Scan for the cell matching the given text and deliver its [x, y] coordinate at center. 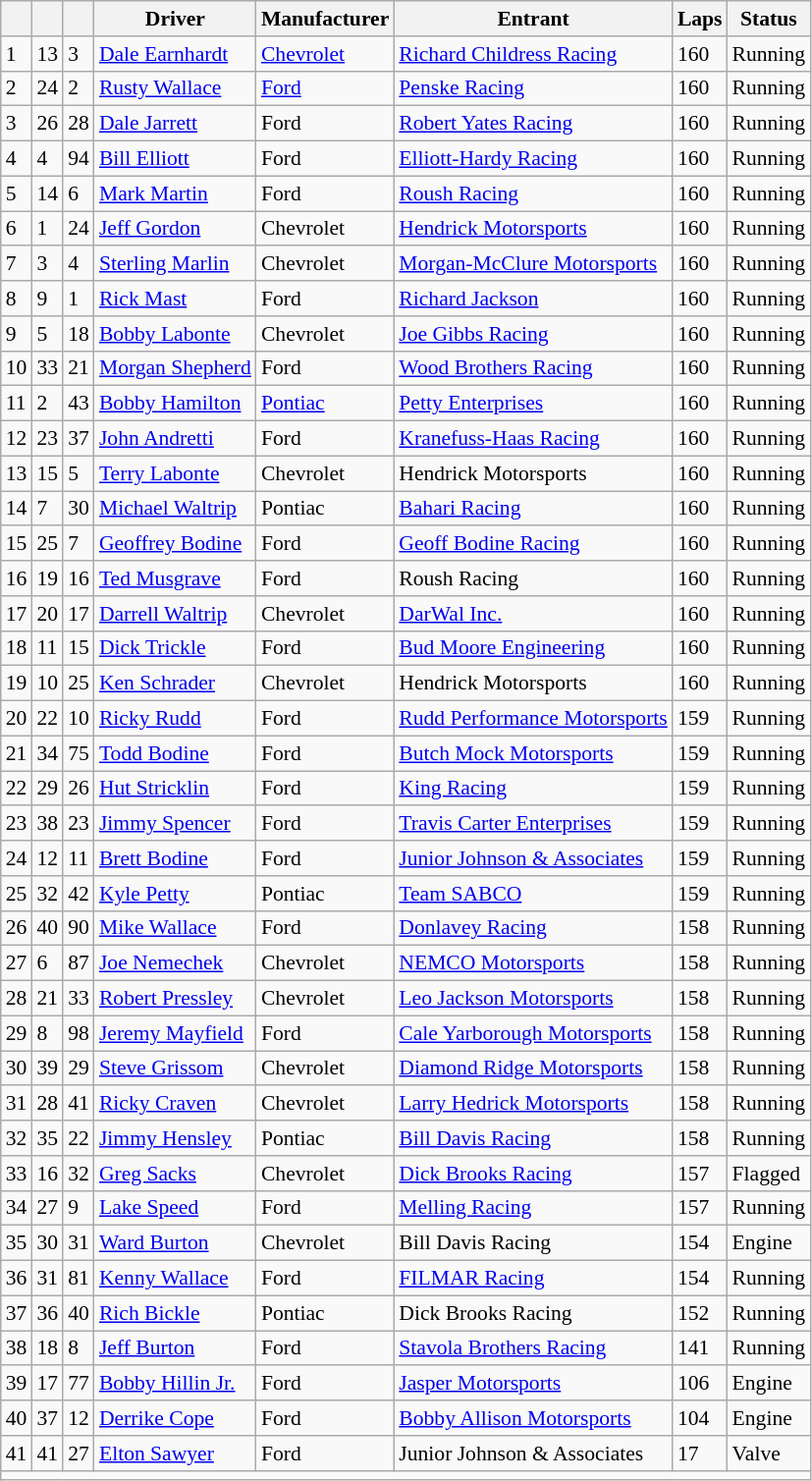
Rusty Wallace [175, 88]
Morgan-McClure Motorsports [533, 264]
Mike Wallace [175, 928]
Penske Racing [533, 88]
90 [79, 928]
Sterling Marlin [175, 264]
Laps [700, 19]
Dale Jarrett [175, 124]
Dale Earnhardt [175, 54]
Jeff Gordon [175, 229]
Team SABCO [533, 894]
Wood Brothers Racing [533, 368]
77 [79, 1384]
Valve [769, 1454]
Robert Pressley [175, 999]
Bill Elliott [175, 159]
Ted Musgrave [175, 578]
Morgan Shepherd [175, 368]
Kenny Wallace [175, 1279]
Status [769, 19]
141 [700, 1348]
Lake Speed [175, 1208]
Ken Schrader [175, 684]
Brett Bodine [175, 858]
Todd Bodine [175, 753]
Donlavey Racing [533, 928]
DarWal Inc. [533, 614]
Bobby Hamilton [175, 404]
Jeremy Mayfield [175, 1033]
Elliott-Hardy Racing [533, 159]
Jimmy Spencer [175, 824]
Jasper Motorsports [533, 1384]
Dick Trickle [175, 648]
Mark Martin [175, 193]
Steve Grissom [175, 1069]
Joe Gibbs Racing [533, 334]
94 [79, 159]
75 [79, 753]
104 [700, 1418]
Melling Racing [533, 1208]
Entrant [533, 19]
98 [79, 1033]
Leo Jackson Motorsports [533, 999]
Michael Waltrip [175, 509]
Elton Sawyer [175, 1454]
Driver [175, 19]
Darrell Waltrip [175, 614]
Bobby Hillin Jr. [175, 1384]
Geoffrey Bodine [175, 544]
Rudd Performance Motorsports [533, 719]
Jeff Burton [175, 1348]
Jimmy Hensley [175, 1138]
Joe Nemechek [175, 963]
Bobby Labonte [175, 334]
John Andretti [175, 439]
Manufacturer [325, 19]
Ricky Craven [175, 1104]
Geoff Bodine Racing [533, 544]
87 [79, 963]
Bahari Racing [533, 509]
Butch Mock Motorsports [533, 753]
Derrike Cope [175, 1418]
Robert Yates Racing [533, 124]
Richard Jackson [533, 299]
Petty Enterprises [533, 404]
Flagged [769, 1174]
Richard Childress Racing [533, 54]
King Racing [533, 789]
152 [700, 1313]
NEMCO Motorsports [533, 963]
Kyle Petty [175, 894]
106 [700, 1384]
Hut Stricklin [175, 789]
Larry Hedrick Motorsports [533, 1104]
Kranefuss-Haas Racing [533, 439]
81 [79, 1279]
Stavola Brothers Racing [533, 1348]
Rich Bickle [175, 1313]
Bobby Allison Motorsports [533, 1418]
42 [79, 894]
Ricky Rudd [175, 719]
Terry Labonte [175, 473]
Travis Carter Enterprises [533, 824]
Ward Burton [175, 1243]
FILMAR Racing [533, 1279]
Greg Sacks [175, 1174]
Cale Yarborough Motorsports [533, 1033]
Rick Mast [175, 299]
43 [79, 404]
Diamond Ridge Motorsports [533, 1069]
Bud Moore Engineering [533, 648]
